From the cell containing the given text, extract its center point as (x, y) coordinate. 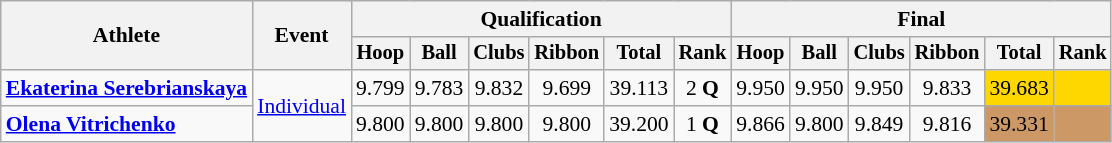
Qualification (541, 19)
Ekaterina Serebrianskaya (126, 88)
9.799 (380, 88)
9.866 (760, 124)
Event (302, 36)
9.849 (880, 124)
Final (921, 19)
39.113 (638, 88)
39.200 (638, 124)
Individual (302, 106)
9.833 (948, 88)
2 Q (703, 88)
39.683 (1018, 88)
9.699 (566, 88)
Athlete (126, 36)
39.331 (1018, 124)
1 Q (703, 124)
Olena Vitrichenko (126, 124)
9.783 (440, 88)
9.816 (948, 124)
9.832 (498, 88)
